For the text-containing cell, return its midpoint in [x, y] coordinate format. 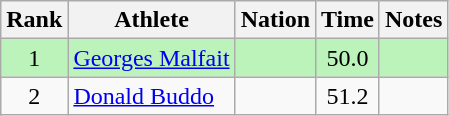
50.0 [348, 58]
Time [348, 20]
Nation [275, 20]
Rank [34, 20]
51.2 [348, 96]
2 [34, 96]
1 [34, 58]
Athlete [152, 20]
Notes [413, 20]
Georges Malfait [152, 58]
Donald Buddo [152, 96]
